Search for the cell housing the specified text and yield its [X, Y] center coordinate. 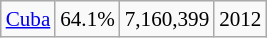
2012 [240, 18]
Cuba [28, 18]
7,160,399 [167, 18]
64.1% [87, 18]
